Capture the cell that displays the provided text and extract its (X, Y) central coordinate. 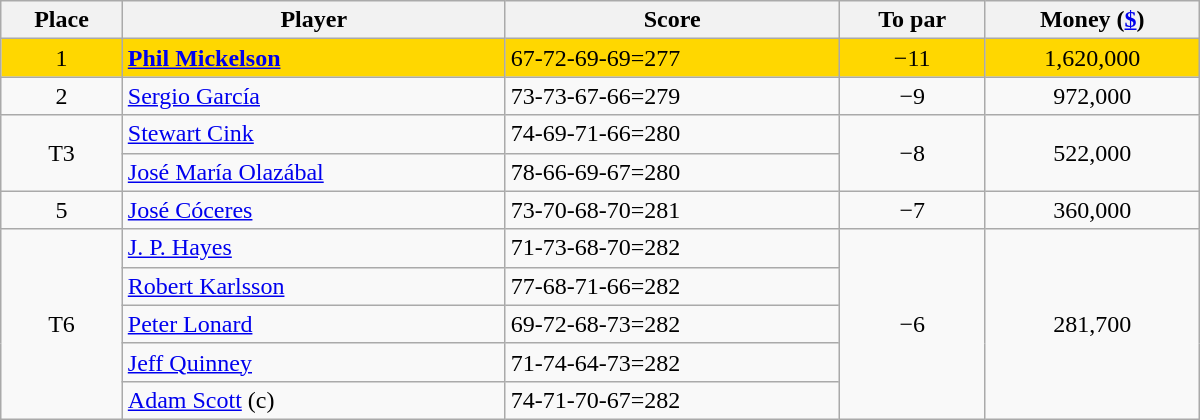
281,700 (1092, 324)
360,000 (1092, 210)
−9 (912, 96)
69-72-68-73=282 (672, 324)
74-69-71-66=280 (672, 134)
Sergio García (314, 96)
5 (62, 210)
Money ($) (1092, 20)
1,620,000 (1092, 58)
José Cóceres (314, 210)
Robert Karlsson (314, 286)
To par (912, 20)
Adam Scott (c) (314, 400)
2 (62, 96)
−7 (912, 210)
74-71-70-67=282 (672, 400)
71-74-64-73=282 (672, 362)
67-72-69-69=277 (672, 58)
Place (62, 20)
522,000 (1092, 153)
−11 (912, 58)
1 (62, 58)
Score (672, 20)
T3 (62, 153)
J. P. Hayes (314, 248)
Jeff Quinney (314, 362)
Peter Lonard (314, 324)
73-73-67-66=279 (672, 96)
78-66-69-67=280 (672, 172)
972,000 (1092, 96)
73-70-68-70=281 (672, 210)
José María Olazábal (314, 172)
−6 (912, 324)
77-68-71-66=282 (672, 286)
71-73-68-70=282 (672, 248)
Stewart Cink (314, 134)
−8 (912, 153)
Phil Mickelson (314, 58)
T6 (62, 324)
Player (314, 20)
